Return [X, Y] of the center of cell containing provided text 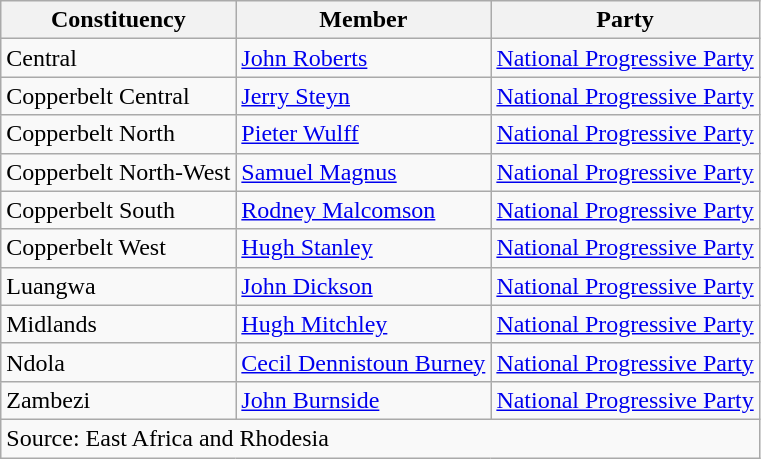
Luangwa [118, 286]
Central [118, 58]
Zambezi [118, 400]
Cecil Dennistoun Burney [364, 362]
Copperbelt North [118, 134]
Party [625, 20]
Constituency [118, 20]
Source: East Africa and Rhodesia [380, 438]
Hugh Mitchley [364, 324]
Copperbelt North-West [118, 172]
Hugh Stanley [364, 248]
Midlands [118, 324]
John Dickson [364, 286]
Samuel Magnus [364, 172]
John Burnside [364, 400]
Copperbelt West [118, 248]
Copperbelt Central [118, 96]
Pieter Wulff [364, 134]
Jerry Steyn [364, 96]
John Roberts [364, 58]
Copperbelt South [118, 210]
Ndola [118, 362]
Member [364, 20]
Rodney Malcomson [364, 210]
